Determine the (x, y) coordinate at the center of the cell enclosing the given text.  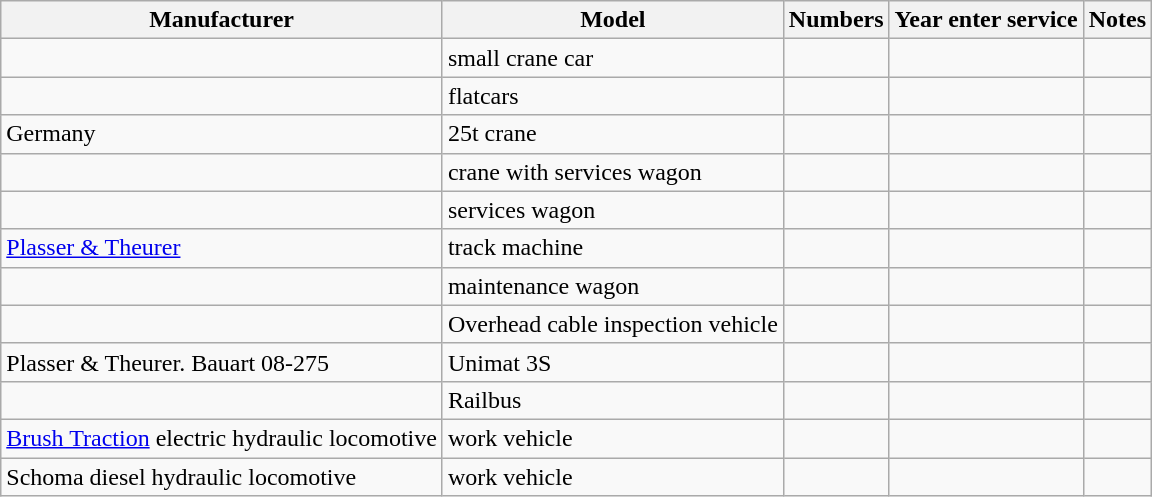
Numbers (836, 20)
Overhead cable inspection vehicle (612, 324)
crane with services wagon (612, 172)
Schoma diesel hydraulic locomotive (222, 477)
25t crane (612, 134)
track machine (612, 248)
Model (612, 20)
Plasser & Theurer (222, 248)
Railbus (612, 400)
maintenance wagon (612, 286)
Brush Traction electric hydraulic locomotive (222, 438)
Germany (222, 134)
Manufacturer (222, 20)
Year enter service (986, 20)
Notes (1117, 20)
flatcars (612, 96)
small crane car (612, 58)
services wagon (612, 210)
Unimat 3S (612, 362)
Plasser & Theurer. Bauart 08-275 (222, 362)
